Detect which cell encompasses the target text, then output its (x, y) center coordinate. 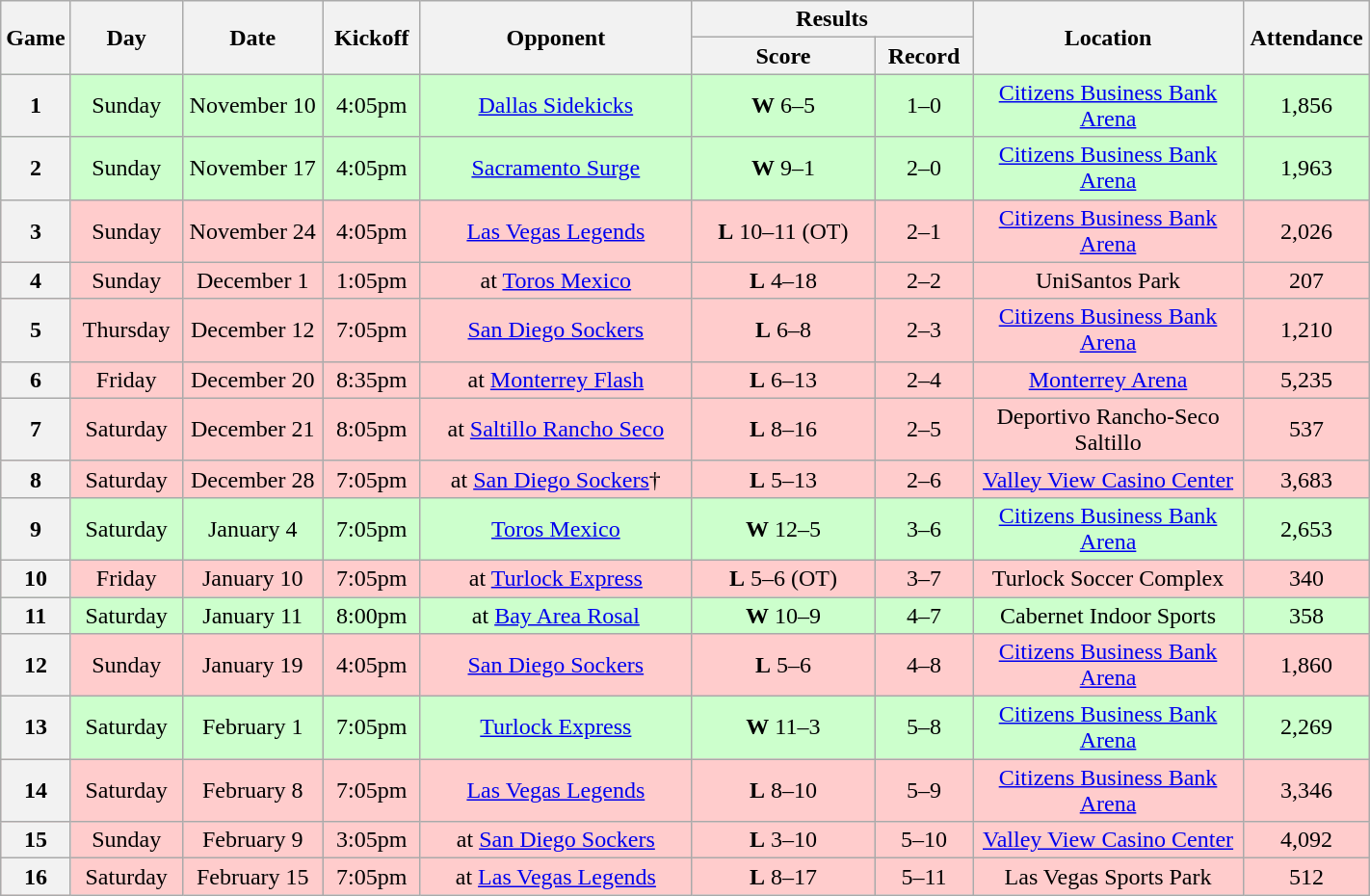
4 (36, 280)
8 (36, 479)
at Turlock Express (555, 578)
L 6–13 (782, 380)
February 8 (252, 790)
2–4 (923, 380)
February 9 (252, 840)
L 8–10 (782, 790)
at Monterrey Flash (555, 380)
4–8 (923, 665)
December 20 (252, 380)
at Las Vegas Legends (555, 877)
L 8–17 (782, 877)
W 11–3 (782, 728)
7 (36, 430)
Toros Mexico (555, 528)
L 5–6 (782, 665)
16 (36, 877)
December 28 (252, 479)
5 (36, 329)
340 (1306, 578)
Las Vegas Sports Park (1108, 877)
14 (36, 790)
5–9 (923, 790)
Results (831, 19)
Thursday (126, 329)
2–2 (923, 280)
1,860 (1306, 665)
8:35pm (372, 380)
2–3 (923, 329)
November 10 (252, 106)
11 (36, 616)
Location (1108, 38)
January 19 (252, 665)
1,210 (1306, 329)
2–5 (923, 430)
December 21 (252, 430)
2,653 (1306, 528)
Opponent (555, 38)
Kickoff (372, 38)
3–7 (923, 578)
1,963 (1306, 168)
W 12–5 (782, 528)
4,092 (1306, 840)
207 (1306, 280)
6 (36, 380)
January 4 (252, 528)
2–6 (923, 479)
1 (36, 106)
5–10 (923, 840)
3 (36, 231)
8:00pm (372, 616)
1,856 (1306, 106)
Day (126, 38)
February 1 (252, 728)
L 4–18 (782, 280)
2,269 (1306, 728)
November 24 (252, 231)
at Saltillo Rancho Seco (555, 430)
November 17 (252, 168)
Monterrey Arena (1108, 380)
8:05pm (372, 430)
9 (36, 528)
Cabernet Indoor Sports (1108, 616)
3:05pm (372, 840)
Turlock Soccer Complex (1108, 578)
L 10–11 (OT) (782, 231)
W 10–9 (782, 616)
12 (36, 665)
13 (36, 728)
5–8 (923, 728)
L 5–13 (782, 479)
512 (1306, 877)
1:05pm (372, 280)
Score (782, 56)
January 10 (252, 578)
15 (36, 840)
December 12 (252, 329)
L 6–8 (782, 329)
537 (1306, 430)
L 5–6 (OT) (782, 578)
Sacramento Surge (555, 168)
January 11 (252, 616)
Deportivo Rancho-Seco Saltillo (1108, 430)
5–11 (923, 877)
December 1 (252, 280)
2,026 (1306, 231)
W 6–5 (782, 106)
358 (1306, 616)
2 (36, 168)
2–0 (923, 168)
Dallas Sidekicks (555, 106)
Game (36, 38)
at San Diego Sockers (555, 840)
L 3–10 (782, 840)
3,683 (1306, 479)
3,346 (1306, 790)
10 (36, 578)
Turlock Express (555, 728)
3–6 (923, 528)
2–1 (923, 231)
4–7 (923, 616)
UniSantos Park (1108, 280)
1–0 (923, 106)
Record (923, 56)
at Toros Mexico (555, 280)
L 8–16 (782, 430)
5,235 (1306, 380)
at San Diego Sockers† (555, 479)
at Bay Area Rosal (555, 616)
Date (252, 38)
Attendance (1306, 38)
W 9–1 (782, 168)
February 15 (252, 877)
